Output the [X, Y] coordinate of the center of the cell containing the given text.  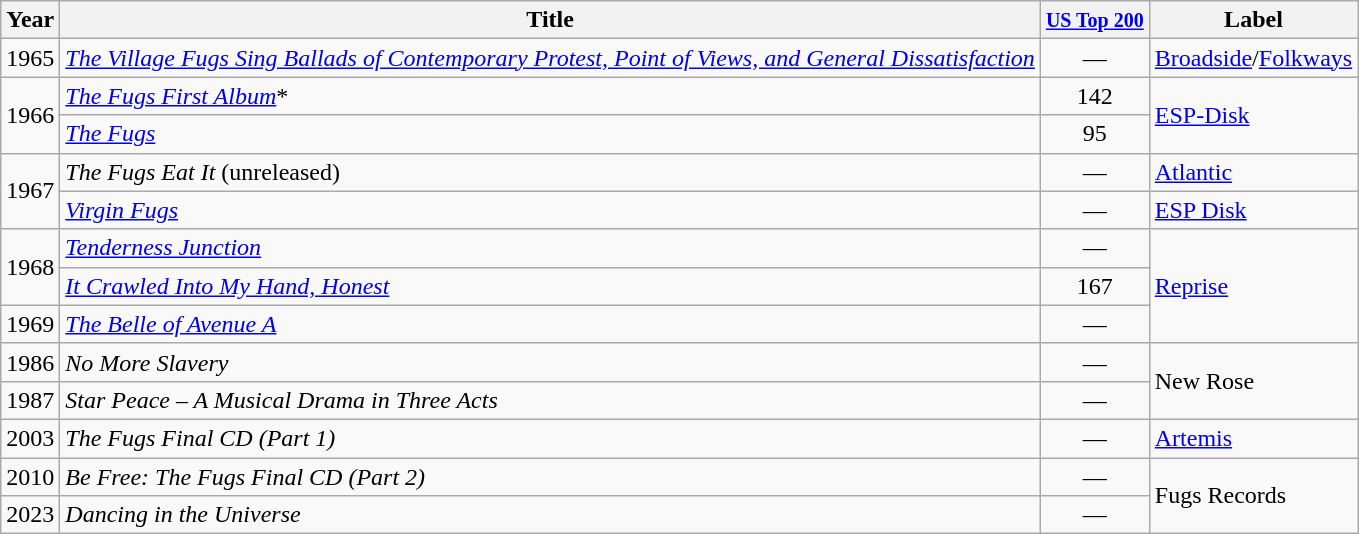
2010 [30, 477]
1969 [30, 324]
Title [550, 20]
Broadside/Folkways [1253, 58]
The Fugs [550, 134]
US Top 200 [1094, 20]
Be Free: The Fugs Final CD (Part 2) [550, 477]
Label [1253, 20]
It Crawled Into My Hand, Honest [550, 286]
The Village Fugs Sing Ballads of Contemporary Protest, Point of Views, and General Dissatisfaction [550, 58]
Tenderness Junction [550, 248]
142 [1094, 96]
1987 [30, 400]
Artemis [1253, 438]
95 [1094, 134]
2023 [30, 515]
Atlantic [1253, 172]
167 [1094, 286]
ESP-Disk [1253, 115]
1965 [30, 58]
The Fugs Eat It (unreleased) [550, 172]
Year [30, 20]
ESP Disk [1253, 210]
Star Peace – A Musical Drama in Three Acts [550, 400]
No More Slavery [550, 362]
Dancing in the Universe [550, 515]
1966 [30, 115]
Virgin Fugs [550, 210]
1968 [30, 267]
The Fugs Final CD (Part 1) [550, 438]
1967 [30, 191]
2003 [30, 438]
The Belle of Avenue A [550, 324]
The Fugs First Album* [550, 96]
1986 [30, 362]
Fugs Records [1253, 496]
Reprise [1253, 286]
New Rose [1253, 381]
